Determine the (X, Y) coordinate at the center of the cell enclosing the given text.  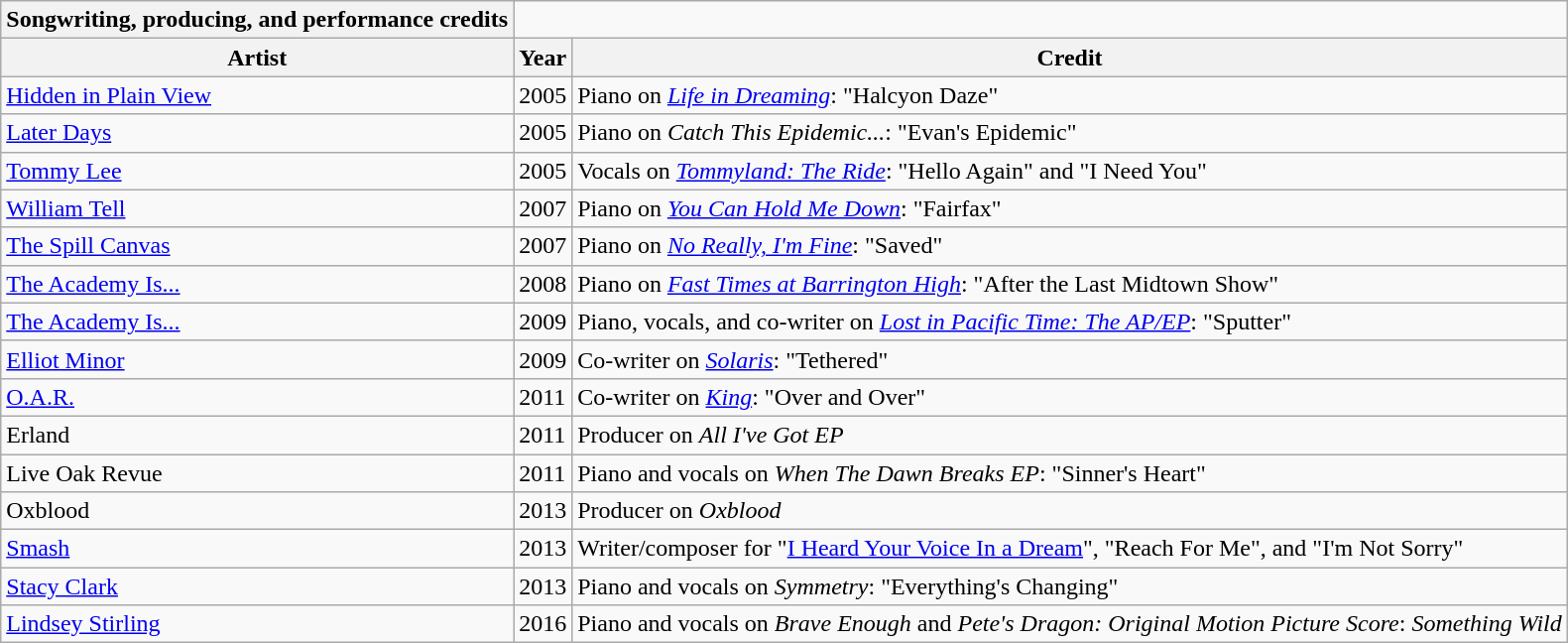
Oxblood (258, 511)
William Tell (258, 208)
Piano on Fast Times at Barrington High: "After the Last Midtown Show" (1070, 284)
2008 (543, 284)
Vocals on Tommyland: The Ride: "Hello Again" and "I Need You" (1070, 171)
Co-writer on King: "Over and Over" (1070, 397)
Tommy Lee (258, 171)
Piano on Catch This Epidemic...: "Evan's Epidemic" (1070, 133)
Producer on All I've Got EP (1070, 435)
Hidden in Plain View (258, 95)
Piano on No Really, I'm Fine: "Saved" (1070, 246)
Lindsey Stirling (258, 624)
Songwriting, producing, and performance credits (258, 20)
Piano on You Can Hold Me Down: "Fairfax" (1070, 208)
Piano and vocals on Symmetry: "Everything's Changing" (1070, 586)
2016 (543, 624)
Smash (258, 549)
Writer/composer for "I Heard Your Voice In a Dream", "Reach For Me", and "I'm Not Sorry" (1070, 549)
O.A.R. (258, 397)
Year (543, 58)
Co-writer on Solaris: "Tethered" (1070, 359)
Producer on Oxblood (1070, 511)
The Spill Canvas (258, 246)
Artist (258, 58)
Erland (258, 435)
Piano and vocals on Brave Enough and Pete's Dragon: Original Motion Picture Score: Something Wild (1070, 624)
Stacy Clark (258, 586)
Piano and vocals on When The Dawn Breaks EP: "Sinner's Heart" (1070, 473)
Piano, vocals, and co-writer on Lost in Pacific Time: The AP/EP: "Sputter" (1070, 321)
Credit (1070, 58)
Later Days (258, 133)
Piano on Life in Dreaming: "Halcyon Daze" (1070, 95)
Live Oak Revue (258, 473)
Elliot Minor (258, 359)
